Return [X, Y] of the center of cell containing provided text 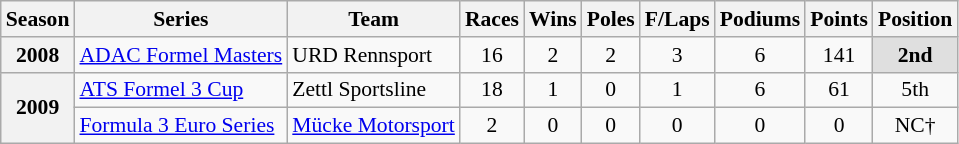
Podiums [760, 19]
5th [915, 90]
141 [839, 55]
Mücke Motorsport [374, 126]
Position [915, 19]
16 [492, 55]
ADAC Formel Masters [180, 55]
Zettl Sportsline [374, 90]
URD Rennsport [374, 55]
2nd [915, 55]
Wins [553, 19]
18 [492, 90]
Poles [611, 19]
NC† [915, 126]
Formula 3 Euro Series [180, 126]
Team [374, 19]
Series [180, 19]
2009 [38, 108]
Season [38, 19]
2008 [38, 55]
3 [678, 55]
Races [492, 19]
ATS Formel 3 Cup [180, 90]
61 [839, 90]
F/Laps [678, 19]
Points [839, 19]
